Find where the given text appears and provide that cell's center as [X, Y] coordinate. 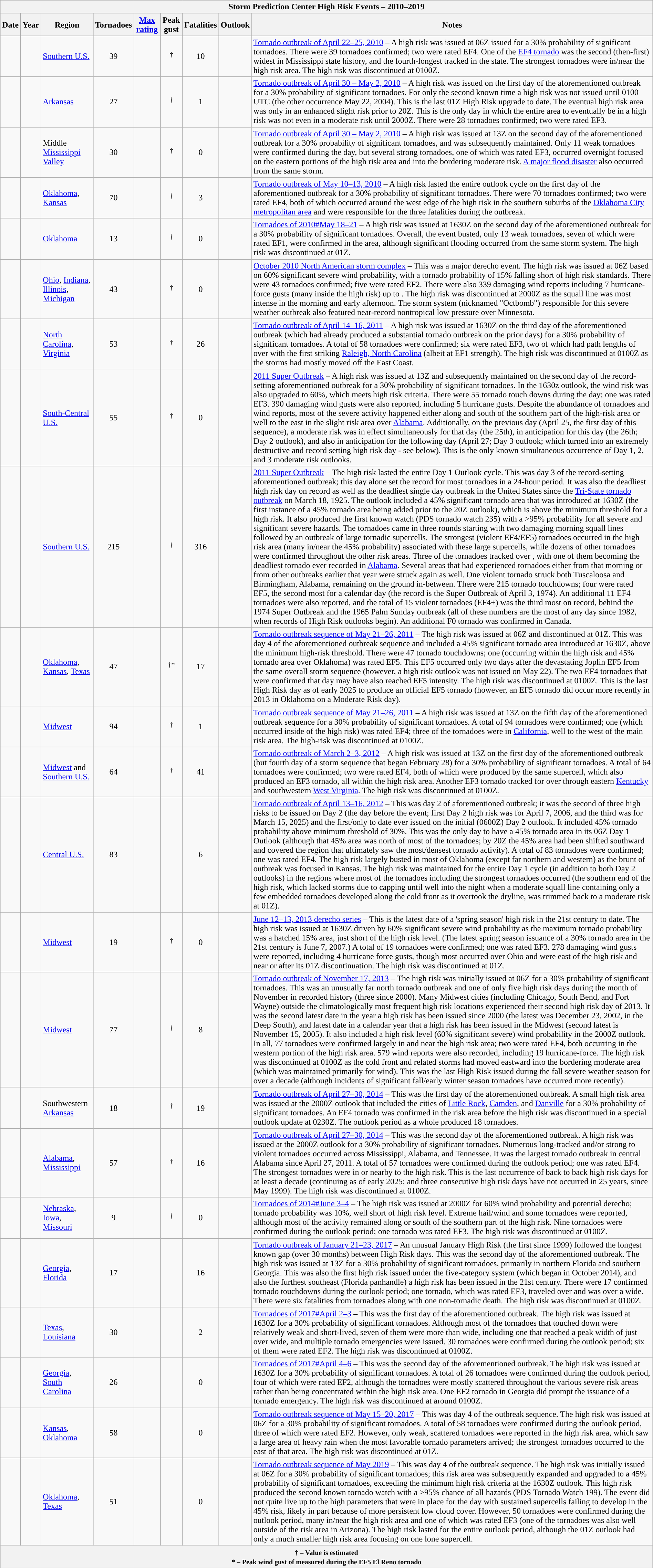
Central U.S. [67, 855]
Midwest and Southern U.S. [67, 772]
Oklahoma, Kansas [67, 198]
3 [201, 198]
39 [113, 56]
Peak gust [171, 25]
94 [113, 726]
Ohio, Indiana, Illinois, Michigan [67, 289]
† – Value is estimated* – Peak wind gust of measured during the EF5 El Reno tornado [326, 1557]
55 [113, 417]
77 [113, 1030]
57 [113, 1163]
64 [113, 772]
Outlook [235, 25]
Nebraska, Iowa, Missouri [67, 1218]
Oklahoma, Kansas, Texas [67, 666]
Texas, Louisiana [67, 1332]
2 [201, 1332]
Middle Mississippi Valley [67, 152]
6 [201, 855]
Year [31, 25]
†* [171, 666]
Max rating [147, 25]
18 [113, 1108]
Oklahoma, Texas [67, 1502]
Tornadoes [113, 25]
51 [113, 1502]
70 [113, 198]
58 [113, 1433]
Date [10, 25]
13 [113, 239]
Georgia, South Carolina [67, 1382]
North Carolina, Virginia [67, 344]
8 [201, 1030]
Region [67, 25]
Georgia, Florida [67, 1273]
Alabama, Mississippi [67, 1163]
Fatalities [201, 25]
9 [113, 1218]
Kansas, Oklahoma [67, 1433]
47 [113, 666]
53 [113, 344]
215 [113, 547]
Southwestern Arkansas [67, 1108]
41 [201, 772]
Oklahoma [67, 239]
Notes [452, 25]
Arkansas [67, 102]
83 [113, 855]
10 [201, 56]
43 [113, 289]
27 [113, 102]
South-Central U.S. [67, 417]
316 [201, 547]
Storm Prediction Center High Risk Events – 2010–2019 [326, 7]
